Return (x, y) of the center of cell containing provided text 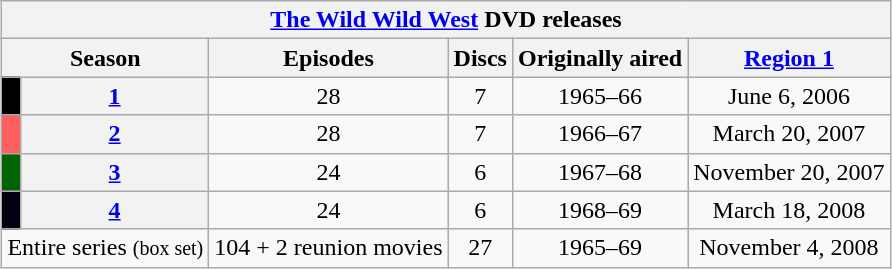
Originally aired (600, 58)
March 18, 2008 (789, 210)
2 (114, 134)
November 4, 2008 (789, 248)
1968–69 (600, 210)
27 (480, 248)
3 (114, 172)
Entire series (box set) (106, 248)
Episodes (328, 58)
1965–66 (600, 96)
Region 1 (789, 58)
4 (114, 210)
The Wild Wild West DVD releases (446, 20)
November 20, 2007 (789, 172)
1 (114, 96)
June 6, 2006 (789, 96)
Discs (480, 58)
1966–67 (600, 134)
1965–69 (600, 248)
104 + 2 reunion movies (328, 248)
1967–68 (600, 172)
Season (106, 58)
March 20, 2007 (789, 134)
